Detect which cell encompasses the target text, then output its (x, y) center coordinate. 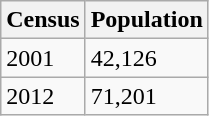
Population (146, 20)
2012 (43, 96)
42,126 (146, 58)
71,201 (146, 96)
2001 (43, 58)
Census (43, 20)
